Search for the cell housing the specified text and yield its [x, y] center coordinate. 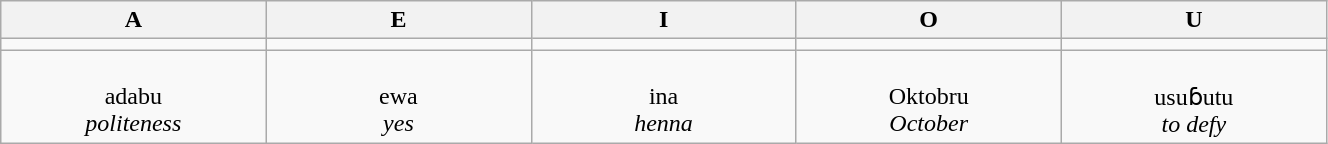
‌usuɓututo defy [1194, 97]
‌adabupoliteness [134, 97]
E [398, 20]
‌inahenna [664, 97]
U [1194, 20]
‌OktobruOctober [928, 97]
I [664, 20]
‌ewayes [398, 97]
O [928, 20]
A [134, 20]
